Pinpoint the cell where the given text exists, returning its [X, Y] midpoint coordinate. 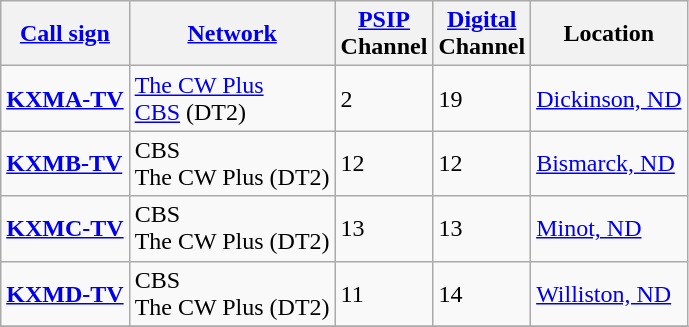
KXMC-TV [65, 228]
Dickinson, ND [609, 98]
2 [384, 98]
19 [482, 98]
Network [232, 34]
Location [609, 34]
KXMA-TV [65, 98]
Call sign [65, 34]
PSIPChannel [384, 34]
Minot, ND [609, 228]
The CW PlusCBS (DT2) [232, 98]
Williston, ND [609, 294]
11 [384, 294]
Bismarck, ND [609, 164]
KXMB-TV [65, 164]
14 [482, 294]
DigitalChannel [482, 34]
KXMD-TV [65, 294]
